Capture the cell that displays the provided text and extract its (X, Y) central coordinate. 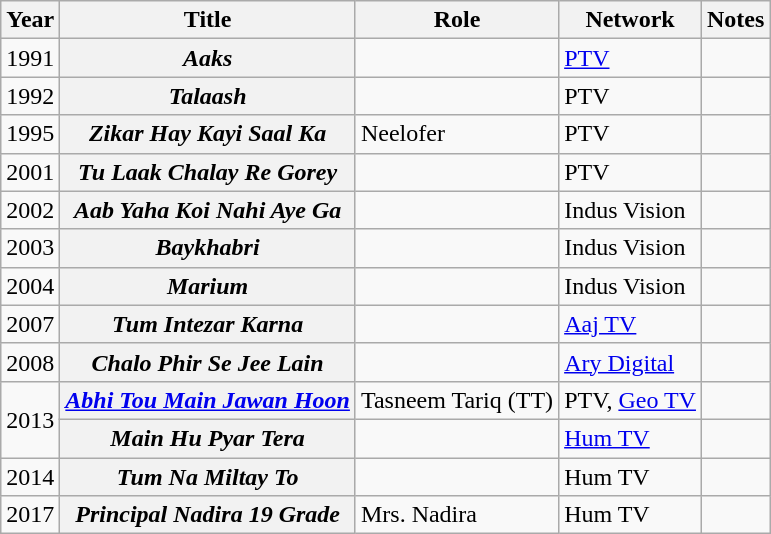
2004 (30, 286)
Tum Intezar Karna (208, 324)
1991 (30, 58)
2002 (30, 210)
Role (456, 20)
2013 (30, 419)
Title (208, 20)
Marium (208, 286)
Principal Nadira 19 Grade (208, 515)
Year (30, 20)
2008 (30, 362)
Main Hu Pyar Tera (208, 438)
Tum Na Miltay To (208, 477)
Mrs. Nadira (456, 515)
Tasneem Tariq (TT) (456, 400)
Abhi Tou Main Jawan Hoon (208, 400)
2017 (30, 515)
Tu Laak Chalay Re Gorey (208, 172)
Aaj TV (630, 324)
Zikar Hay Kayi Saal Ka (208, 134)
1992 (30, 96)
Talaash (208, 96)
2007 (30, 324)
1995 (30, 134)
2014 (30, 477)
Aab Yaha Koi Nahi Aye Ga (208, 210)
PTV, Geo TV (630, 400)
Baykhabri (208, 248)
Chalo Phir Se Jee Lain (208, 362)
2003 (30, 248)
Ary Digital (630, 362)
Network (630, 20)
Aaks (208, 58)
Notes (735, 20)
Neelofer (456, 134)
2001 (30, 172)
